Return [x, y] of the center of cell containing provided text 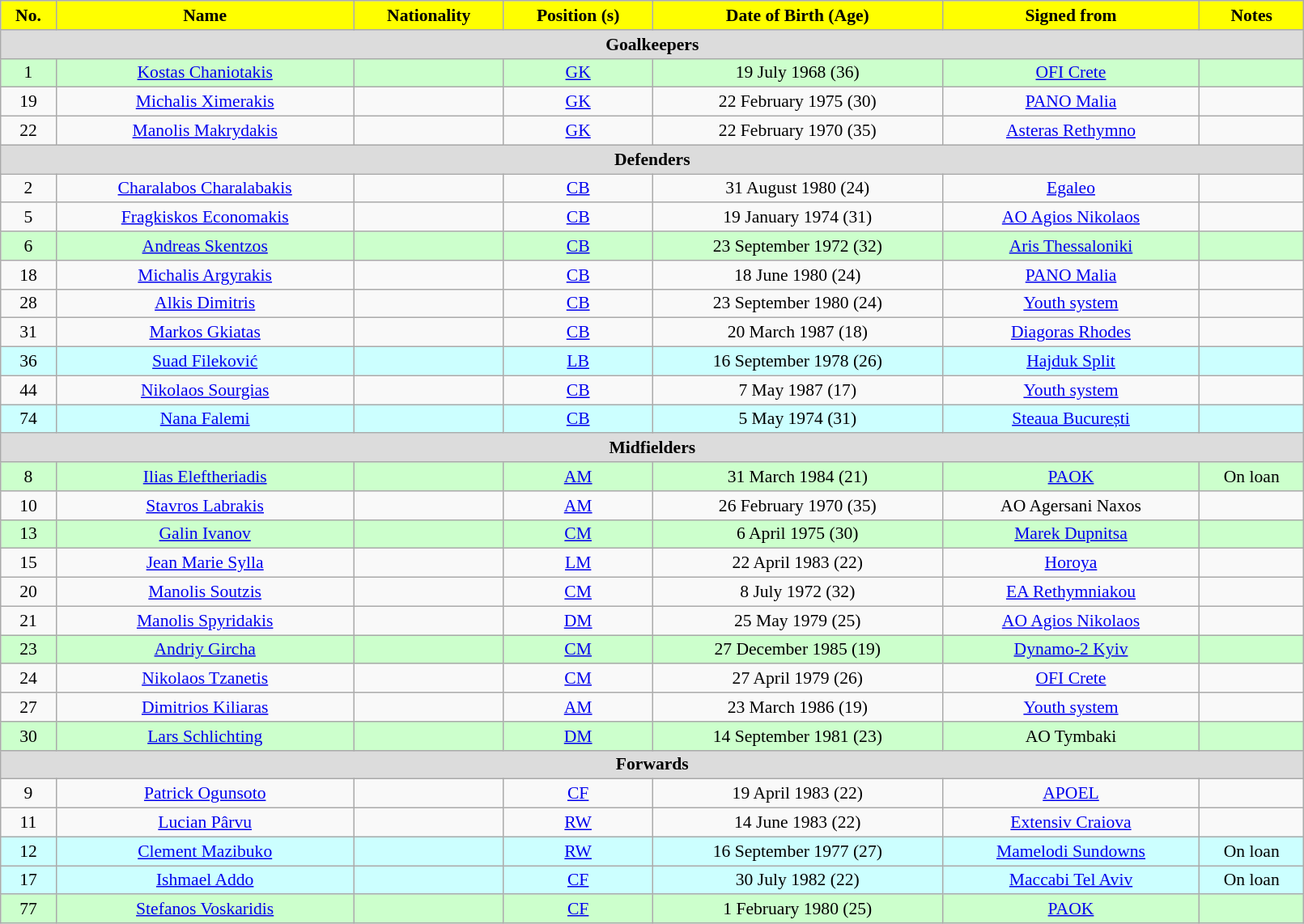
Nationality [429, 15]
21 [28, 621]
Forwards [652, 765]
44 [28, 390]
Nikolaos Tzanetis [205, 679]
Galin Ivanov [205, 534]
Stefanos Voskaridis [205, 909]
Charalabos Charalabakis [205, 189]
AO Agersani Naxos [1070, 506]
LB [578, 362]
10 [28, 506]
Horoya [1070, 563]
Manolis Makrydakis [205, 131]
Ilias Eleftheriadis [205, 477]
23 September 1972 (32) [797, 246]
27 December 1985 (19) [797, 650]
Markos Gkiatas [205, 333]
Date of Birth (Age) [797, 15]
Maccabi Tel Aviv [1070, 880]
31 March 1984 (21) [797, 477]
APOEL [1070, 794]
Dynamo-2 Kyiv [1070, 650]
23 March 1986 (19) [797, 707]
74 [28, 419]
Suad Fileković [205, 362]
5 [28, 218]
14 September 1981 (23) [797, 736]
Goalkeepers [652, 45]
13 [28, 534]
23 September 1980 (24) [797, 303]
28 [28, 303]
7 May 1987 (17) [797, 390]
23 [28, 650]
Michalis Ximerakis [205, 102]
25 May 1979 (25) [797, 621]
Diagoras Rhodes [1070, 333]
Dimitrios Kiliaras [205, 707]
1 February 1980 (25) [797, 909]
EA Rethymniakou [1070, 592]
5 May 1974 (31) [797, 419]
Andreas Skentzos [205, 246]
19 July 1968 (36) [797, 73]
Mamelodi Sundowns [1070, 851]
17 [28, 880]
20 [28, 592]
12 [28, 851]
Extensiv Craiova [1070, 823]
Notes [1251, 15]
Signed from [1070, 15]
22 [28, 131]
Andriy Gircha [205, 650]
77 [28, 909]
30 [28, 736]
22 April 1983 (22) [797, 563]
Kostas Chaniotakis [205, 73]
Defenders [652, 159]
16 September 1977 (27) [797, 851]
No. [28, 15]
Fragkiskos Economakis [205, 218]
Manolis Soutzis [205, 592]
Alkis Dimitris [205, 303]
Michalis Argyrakis [205, 275]
Position (s) [578, 15]
26 February 1970 (35) [797, 506]
6 April 1975 (30) [797, 534]
Jean Marie Sylla [205, 563]
27 [28, 707]
31 August 1980 (24) [797, 189]
19 [28, 102]
Stavros Labrakis [205, 506]
2 [28, 189]
Marek Dupnitsa [1070, 534]
Hajduk Split [1070, 362]
14 June 1983 (22) [797, 823]
19 April 1983 (22) [797, 794]
18 June 1980 (24) [797, 275]
9 [28, 794]
Nana Falemi [205, 419]
Steaua București [1070, 419]
18 [28, 275]
15 [28, 563]
Manolis Spyridakis [205, 621]
Clement Mazibuko [205, 851]
LM [578, 563]
Lars Schlichting [205, 736]
1 [28, 73]
36 [28, 362]
Patrick Ogunsoto [205, 794]
20 March 1987 (18) [797, 333]
Nikolaos Sourgias [205, 390]
Asteras Rethymno [1070, 131]
27 April 1979 (26) [797, 679]
Lucian Pârvu [205, 823]
Name [205, 15]
AO Tymbaki [1070, 736]
Egaleo [1070, 189]
8 [28, 477]
24 [28, 679]
Midfielders [652, 448]
Ishmael Addo [205, 880]
6 [28, 246]
31 [28, 333]
11 [28, 823]
19 January 1974 (31) [797, 218]
8 July 1972 (32) [797, 592]
22 February 1975 (30) [797, 102]
Aris Thessaloniki [1070, 246]
22 February 1970 (35) [797, 131]
16 September 1978 (26) [797, 362]
30 July 1982 (22) [797, 880]
